Scan for the cell matching the given text and deliver its (x, y) coordinate at center. 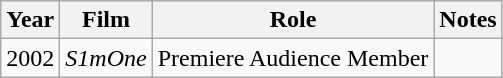
S1mOne (106, 58)
Role (293, 20)
Film (106, 20)
2002 (30, 58)
Premiere Audience Member (293, 58)
Year (30, 20)
Notes (468, 20)
